Extract the [X, Y] coordinate from the center of the cell holding the provided text.  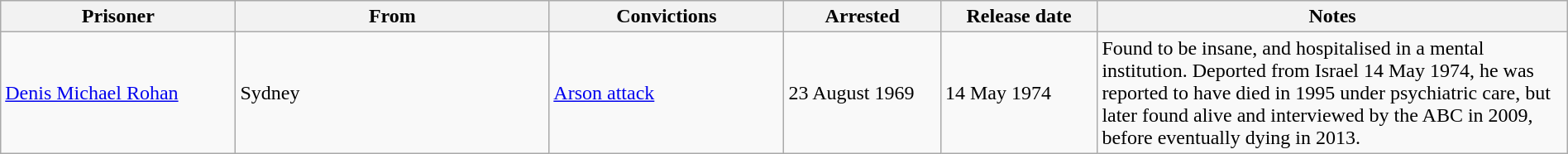
Denis Michael Rohan [118, 93]
Notes [1332, 17]
From [392, 17]
23 August 1969 [862, 93]
Sydney [392, 93]
Release date [1019, 17]
Arson attack [667, 93]
Prisoner [118, 17]
Convictions [667, 17]
14 May 1974 [1019, 93]
Arrested [862, 17]
